Pinpoint the cell where the given text exists, returning its (x, y) midpoint coordinate. 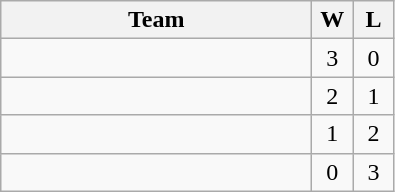
W (332, 20)
Team (156, 20)
L (374, 20)
